Return (x, y) of the center of cell containing provided text 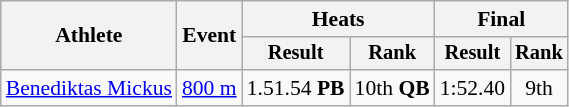
800 m (210, 88)
10th QB (392, 88)
Final (502, 19)
1:52.40 (472, 88)
Event (210, 36)
Athlete (89, 36)
Heats (338, 19)
Benediktas Mickus (89, 88)
1.51.54 PB (296, 88)
9th (539, 88)
